Output the [X, Y] coordinate of the center of the cell containing the given text.  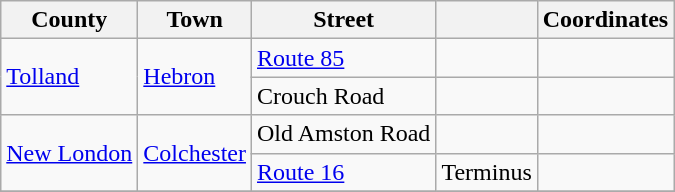
Old Amston Road [343, 134]
New London [70, 153]
Town [195, 20]
Coordinates [605, 20]
Street [343, 20]
Hebron [195, 77]
Route 16 [343, 172]
Terminus [486, 172]
Colchester [195, 153]
County [70, 20]
Crouch Road [343, 96]
Route 85 [343, 58]
Tolland [70, 77]
